Search for the cell housing the specified text and yield its (x, y) center coordinate. 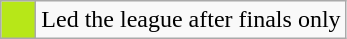
Led the league after finals only (191, 20)
